Provide the (X, Y) coordinate of the cell's center where the given text is located.  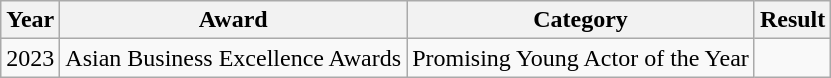
Award (234, 20)
2023 (30, 58)
Result (792, 20)
Year (30, 20)
Category (581, 20)
Promising Young Actor of the Year (581, 58)
Asian Business Excellence Awards (234, 58)
